For the text-containing cell, return its midpoint in (x, y) coordinate format. 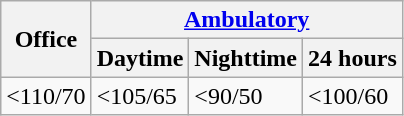
24 hours (353, 58)
<90/50 (246, 96)
Daytime (140, 58)
<105/65 (140, 96)
Office (46, 39)
<100/60 (353, 96)
<110/70 (46, 96)
Nighttime (246, 58)
Ambulatory (246, 20)
